Determine the [X, Y] coordinate at the center of the cell enclosing the given text.  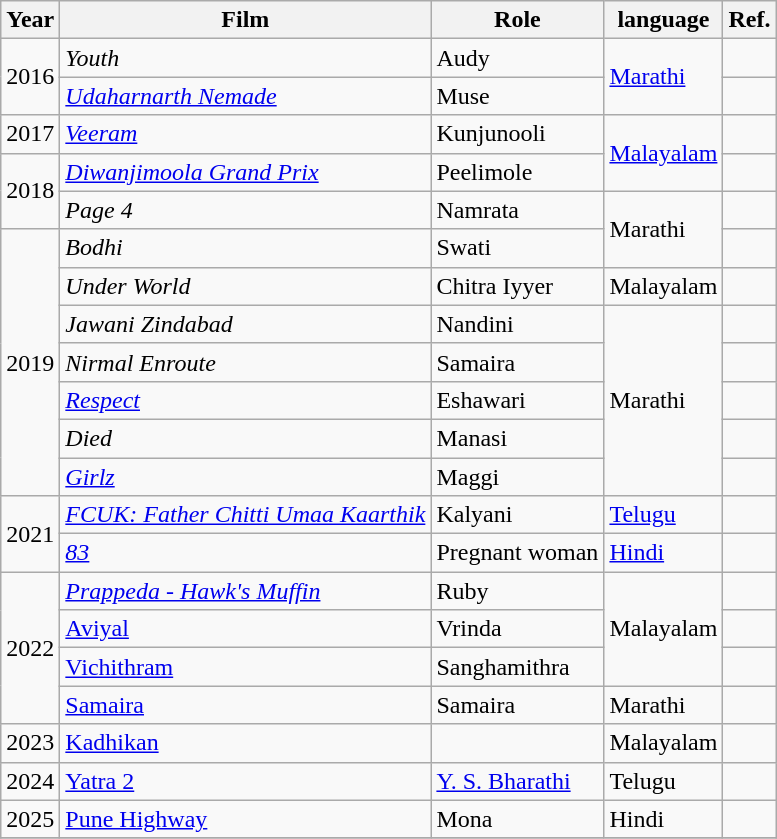
Aviyal [246, 629]
2018 [30, 191]
Youth [246, 58]
Peelimole [518, 172]
language [664, 20]
2022 [30, 648]
Sanghamithra [518, 667]
Y. S. Bharathi [518, 781]
Kadhikan [246, 743]
Kalyani [518, 515]
Yatra 2 [246, 781]
Jawani Zindabad [246, 324]
Year [30, 20]
2023 [30, 743]
Mona [518, 819]
Audy [518, 58]
Role [518, 20]
Chitra Iyyer [518, 286]
Pregnant woman [518, 553]
83 [246, 553]
Nandini [518, 324]
Girlz [246, 477]
Maggi [518, 477]
2024 [30, 781]
Nirmal Enroute [246, 362]
Swati [518, 248]
Vrinda [518, 629]
2019 [30, 362]
Prappeda - Hawk's Muffin [246, 591]
2025 [30, 819]
Bodhi [246, 248]
2021 [30, 534]
FCUK: Father Chitti Umaa Kaarthik [246, 515]
Ref. [750, 20]
Ruby [518, 591]
Page 4 [246, 210]
Kunjunooli [518, 134]
Muse [518, 96]
Veeram [246, 134]
Udaharnarth Nemade [246, 96]
Pune Highway [246, 819]
Vichithram [246, 667]
Manasi [518, 438]
Respect [246, 400]
Diwanjimoola Grand Prix [246, 172]
Eshawari [518, 400]
Film [246, 20]
2017 [30, 134]
Namrata [518, 210]
2016 [30, 77]
Died [246, 438]
Under World [246, 286]
